Detect which cell encompasses the target text, then output its (X, Y) center coordinate. 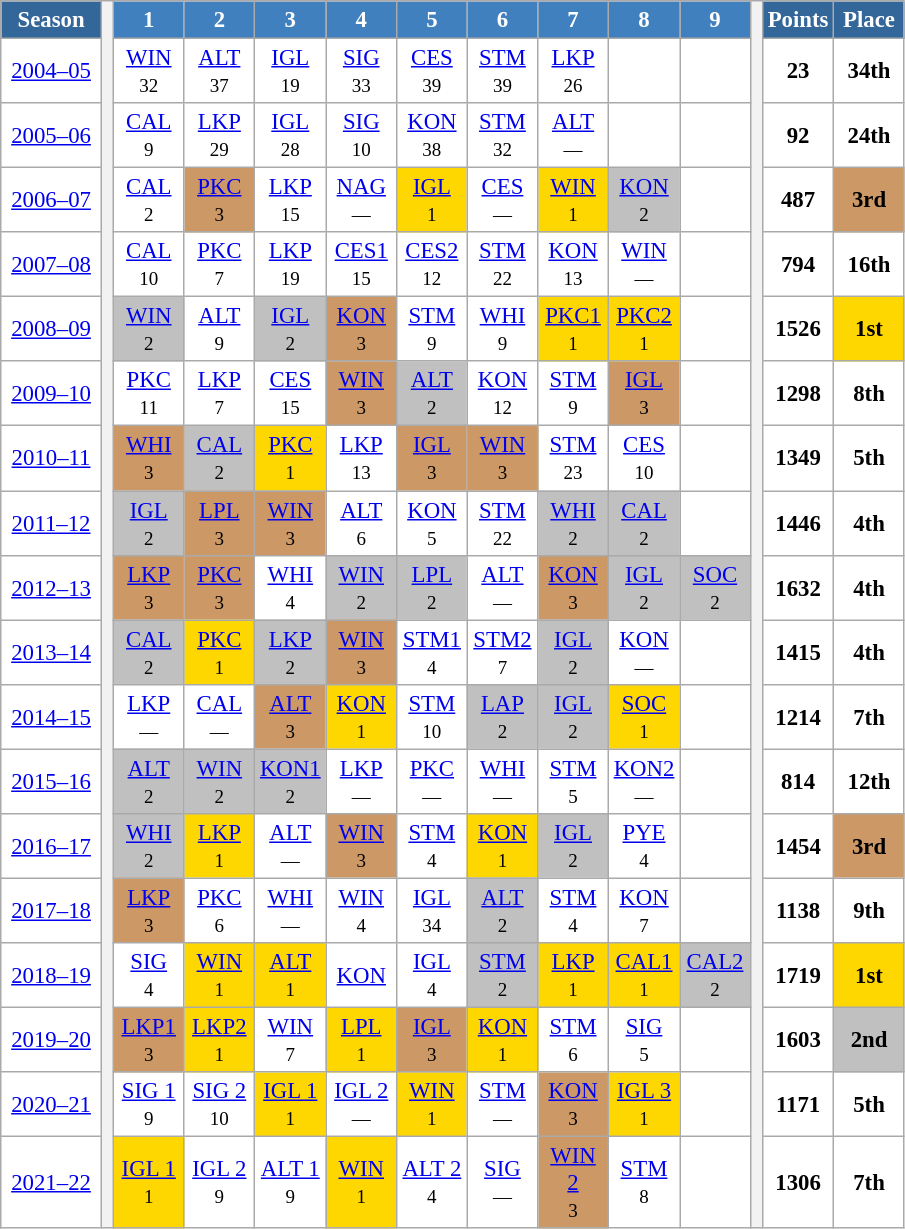
1446 (798, 524)
8 (644, 20)
CES39 (432, 72)
LPL2 (432, 588)
SOC1 (644, 716)
9th (870, 910)
KON7 (644, 910)
2005–06 (52, 136)
5 (432, 20)
KON2 (644, 200)
CAL11 (644, 976)
2006–07 (52, 200)
LKP7 (220, 394)
SIG 210 (220, 1104)
2007–08 (52, 264)
KON— (644, 652)
2010–11 (52, 458)
WIN— (644, 264)
CES15 (290, 394)
CAL10 (148, 264)
2nd (870, 1040)
SIG— (502, 1183)
1526 (798, 330)
CES10 (644, 458)
PKC7 (220, 264)
1603 (798, 1040)
LKP21 (220, 1040)
STM14 (432, 652)
Place (870, 20)
2008–09 (52, 330)
KON (362, 976)
LKP2 (290, 652)
PKC6 (220, 910)
WHI4 (290, 588)
ALT6 (362, 524)
794 (798, 264)
IGL 2— (362, 1104)
1138 (798, 910)
WHI9 (502, 330)
IGL28 (290, 136)
ALT9 (220, 330)
2014–15 (52, 716)
3 (290, 20)
2004–05 (52, 72)
2016–17 (52, 846)
WIN7 (290, 1040)
LKP15 (290, 200)
ALT1 (290, 976)
CES115 (362, 264)
7 (574, 20)
Season (52, 20)
WIN 23 (574, 1183)
CAL9 (148, 136)
2 (220, 20)
1171 (798, 1104)
STM6 (574, 1040)
92 (798, 136)
WHI3 (148, 458)
1306 (798, 1183)
WIN32 (148, 72)
IGL34 (432, 910)
2019–20 (52, 1040)
LKP26 (574, 72)
IGL 29 (220, 1183)
SIG 19 (148, 1104)
23 (798, 72)
1298 (798, 394)
487 (798, 200)
IGL4 (432, 976)
1415 (798, 652)
2013–14 (52, 652)
KON13 (574, 264)
2020–21 (52, 1104)
STM23 (574, 458)
2012–13 (52, 588)
NAG— (362, 200)
STM— (502, 1104)
STM10 (432, 716)
IGL1 (432, 200)
814 (798, 782)
2011–12 (52, 524)
4 (362, 20)
12th (870, 782)
STM5 (574, 782)
STM8 (644, 1183)
PKC21 (644, 330)
IGL19 (290, 72)
LPL3 (220, 524)
1454 (798, 846)
LPL1 (362, 1040)
1632 (798, 588)
LKP19 (290, 264)
1719 (798, 976)
34th (870, 72)
2017–18 (52, 910)
KON2— (644, 782)
9 (716, 20)
SOC2 (716, 588)
STM27 (502, 652)
KON38 (432, 136)
ALT37 (220, 72)
PKC— (432, 782)
2021–22 (52, 1183)
ALT 19 (290, 1183)
SIG4 (148, 976)
8th (870, 394)
16th (870, 264)
KON5 (432, 524)
ALT3 (290, 716)
ALT 24 (432, 1183)
2018–19 (52, 976)
1214 (798, 716)
CAL22 (716, 976)
LAP2 (502, 716)
STM39 (502, 72)
2015–16 (52, 782)
SIG10 (362, 136)
CES— (502, 200)
CES212 (432, 264)
STM2 (502, 976)
SIG5 (644, 1040)
24th (870, 136)
1 (148, 20)
SIG33 (362, 72)
IGL 31 (644, 1104)
CAL— (220, 716)
STM32 (502, 136)
2009–10 (52, 394)
WIN4 (362, 910)
6 (502, 20)
Points (798, 20)
PYE4 (644, 846)
1349 (798, 458)
LKP29 (220, 136)
